Capture the cell that displays the provided text and extract its [X, Y] central coordinate. 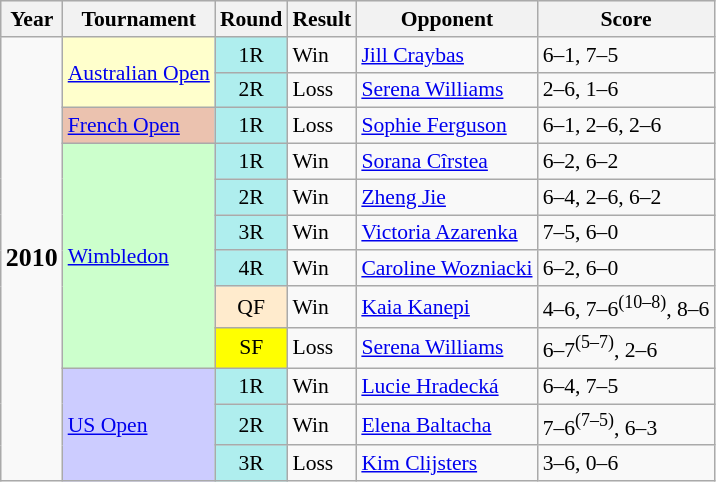
6–7(5–7), 2–6 [626, 348]
6–4, 2–6, 6–2 [626, 197]
Year [32, 19]
Jill Craybas [446, 55]
Elena Baltacha [446, 424]
7–5, 6–0 [626, 233]
Caroline Wozniacki [446, 269]
SF [252, 348]
2–6, 1–6 [626, 90]
Australian Open [139, 72]
French Open [139, 126]
6–1, 2–6, 2–6 [626, 126]
7–6(7–5), 6–3 [626, 424]
Opponent [446, 19]
Kim Clijsters [446, 464]
4R [252, 269]
Wimbledon [139, 256]
US Open [139, 426]
6–4, 7–5 [626, 387]
Sophie Ferguson [446, 126]
Zheng Jie [446, 197]
Kaia Kanepi [446, 306]
QF [252, 306]
4–6, 7–6(10–8), 8–6 [626, 306]
Victoria Azarenka [446, 233]
6–2, 6–0 [626, 269]
Tournament [139, 19]
Result [322, 19]
Sorana Cîrstea [446, 162]
Lucie Hradecká [446, 387]
Score [626, 19]
Round [252, 19]
3–6, 0–6 [626, 464]
2010 [32, 260]
6–2, 6–2 [626, 162]
6–1, 7–5 [626, 55]
